Find where the given text appears and provide that cell's center as [x, y] coordinate. 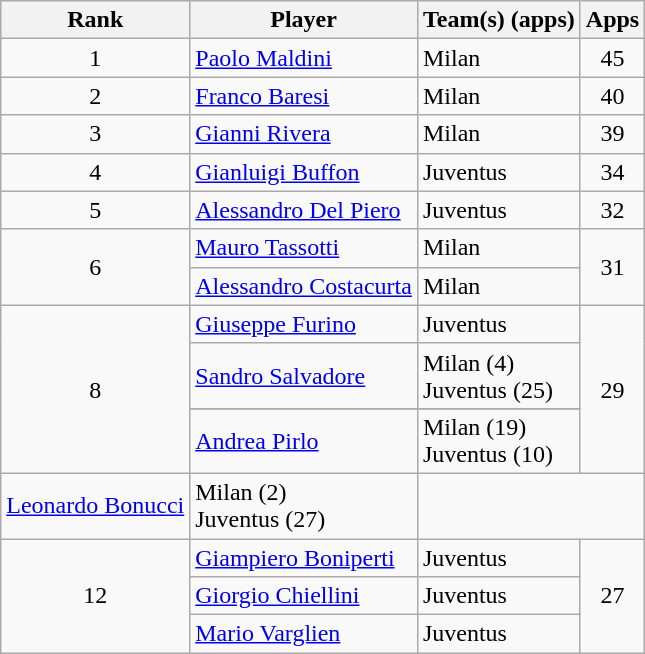
31 [612, 267]
Milan (4)Juventus (25) [498, 376]
Milan (2)Juventus (27) [304, 506]
39 [612, 134]
32 [612, 210]
Giorgio Chiellini [304, 596]
Sandro Salvadore [304, 376]
5 [96, 210]
Mario Varglien [304, 634]
Player [304, 20]
Paolo Maldini [304, 58]
12 [96, 595]
Rank [96, 20]
45 [612, 58]
8 [96, 389]
Giampiero Boniperti [304, 557]
Milan (19)Juventus (10) [498, 440]
Gianluigi Buffon [304, 172]
Giuseppe Furino [304, 324]
27 [612, 595]
Andrea Pirlo [304, 440]
Alessandro Costacurta [304, 286]
1 [96, 58]
40 [612, 96]
3 [96, 134]
Leonardo Bonucci [96, 506]
4 [96, 172]
Mauro Tassotti [304, 248]
29 [612, 389]
2 [96, 96]
34 [612, 172]
Team(s) (apps) [498, 20]
Alessandro Del Piero [304, 210]
Gianni Rivera [304, 134]
Apps [612, 20]
6 [96, 267]
Franco Baresi [304, 96]
